Detect which cell encompasses the target text, then output its [X, Y] center coordinate. 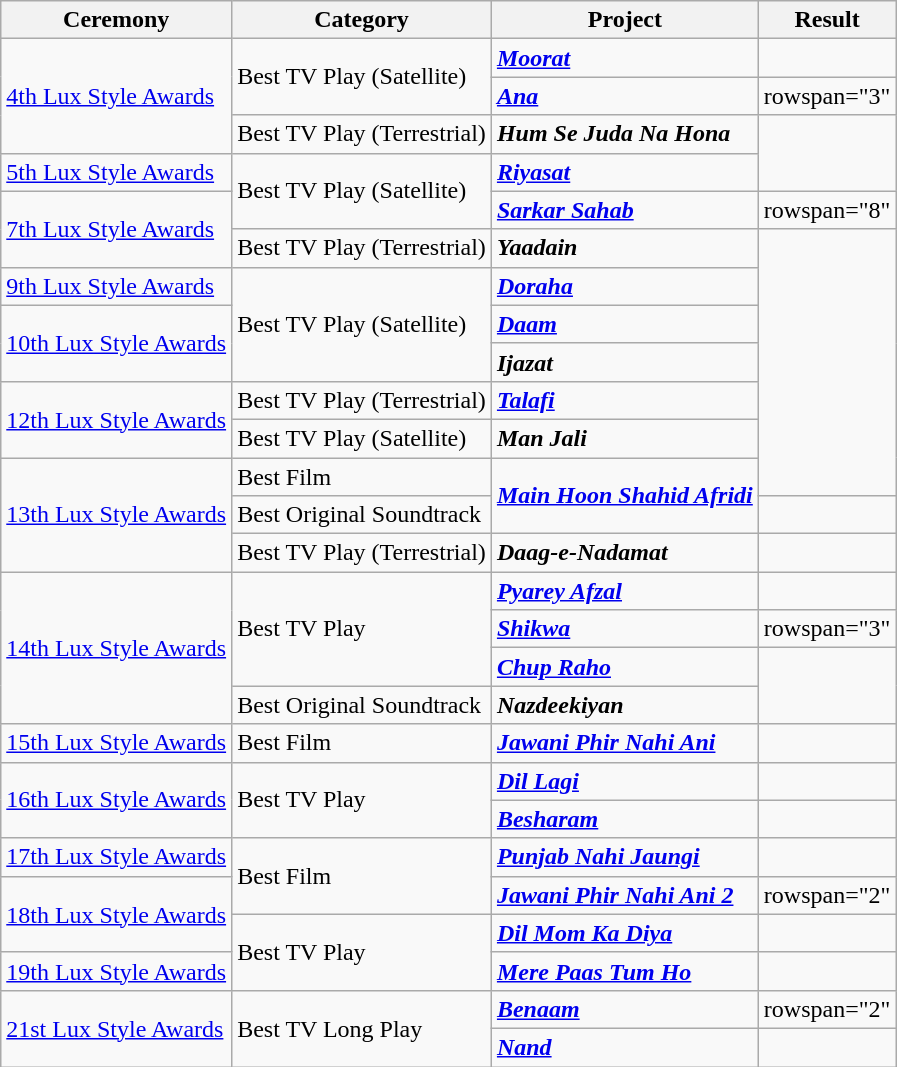
4th Lux Style Awards [116, 96]
Pyarey Afzal [624, 591]
Result [827, 20]
Project [624, 20]
Category [362, 20]
Nand [624, 1047]
Nazdeekiyan [624, 705]
Ana [624, 96]
Mere Paas Tum Ho [624, 971]
Jawani Phir Nahi Ani [624, 743]
Doraha [624, 286]
Jawani Phir Nahi Ani 2 [624, 895]
Ceremony [116, 20]
Riyasat [624, 172]
Daag-e-Nadamat [624, 553]
Sarkar Sahab [624, 210]
rowspan="8" [827, 210]
Main Hoon Shahid Afridi [624, 496]
Chup Raho [624, 667]
Man Jali [624, 438]
Dil Lagi [624, 781]
Moorat [624, 58]
21st Lux Style Awards [116, 1028]
Hum Se Juda Na Hona [624, 134]
Ijazat [624, 362]
Dil Mom Ka Diya [624, 933]
Shikwa [624, 629]
5th Lux Style Awards [116, 172]
9th Lux Style Awards [116, 286]
13th Lux Style Awards [116, 515]
16th Lux Style Awards [116, 800]
Punjab Nahi Jaungi [624, 857]
7th Lux Style Awards [116, 229]
19th Lux Style Awards [116, 971]
Daam [624, 324]
Talafi [624, 400]
Best TV Long Play [362, 1028]
18th Lux Style Awards [116, 914]
Besharam [624, 819]
17th Lux Style Awards [116, 857]
14th Lux Style Awards [116, 648]
10th Lux Style Awards [116, 343]
Yaadain [624, 248]
12th Lux Style Awards [116, 419]
15th Lux Style Awards [116, 743]
Benaam [624, 1009]
